For the text-containing cell, return its midpoint in [x, y] coordinate format. 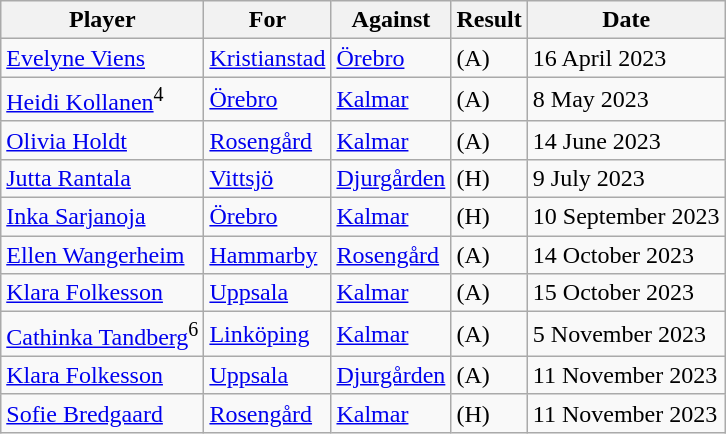
Hammarby [268, 255]
Linköping [268, 334]
14 June 2023 [626, 140]
Heidi Kollanen4 [102, 100]
Cathinka Tandberg6 [102, 334]
Date [626, 20]
Sofie Bredgaard [102, 413]
Against [391, 20]
8 May 2023 [626, 100]
Player [102, 20]
9 July 2023 [626, 178]
15 October 2023 [626, 293]
Evelyne Viens [102, 58]
Inka Sarjanoja [102, 217]
Olivia Holdt [102, 140]
5 November 2023 [626, 334]
10 September 2023 [626, 217]
Vittsjö [268, 178]
Kristianstad [268, 58]
For [268, 20]
Jutta Rantala [102, 178]
14 October 2023 [626, 255]
Result [489, 20]
16 April 2023 [626, 58]
Ellen Wangerheim [102, 255]
